Return the [X, Y] coordinate for the center point of the cell that contains the specified text.  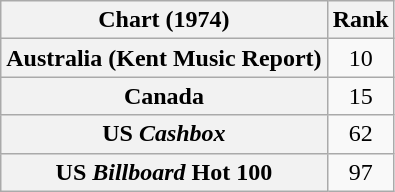
62 [360, 134]
US Cashbox [164, 134]
Canada [164, 96]
US Billboard Hot 100 [164, 172]
Rank [360, 20]
Australia (Kent Music Report) [164, 58]
97 [360, 172]
10 [360, 58]
Chart (1974) [164, 20]
15 [360, 96]
